For the text-containing cell, return its midpoint in [x, y] coordinate format. 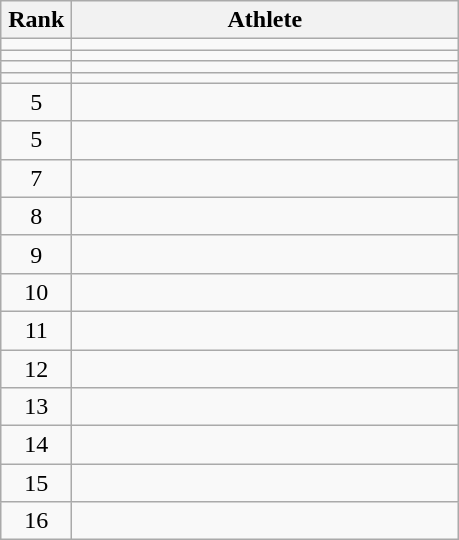
15 [36, 483]
8 [36, 216]
7 [36, 178]
11 [36, 330]
13 [36, 407]
Athlete [265, 20]
10 [36, 292]
9 [36, 254]
Rank [36, 20]
16 [36, 521]
12 [36, 369]
14 [36, 445]
